Extract the (x, y) coordinate from the center of the cell holding the provided text.  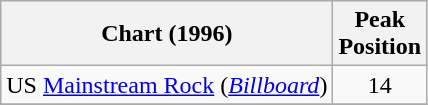
PeakPosition (380, 34)
14 (380, 85)
US Mainstream Rock (Billboard) (167, 85)
Chart (1996) (167, 34)
